Detect which cell encompasses the target text, then output its [x, y] center coordinate. 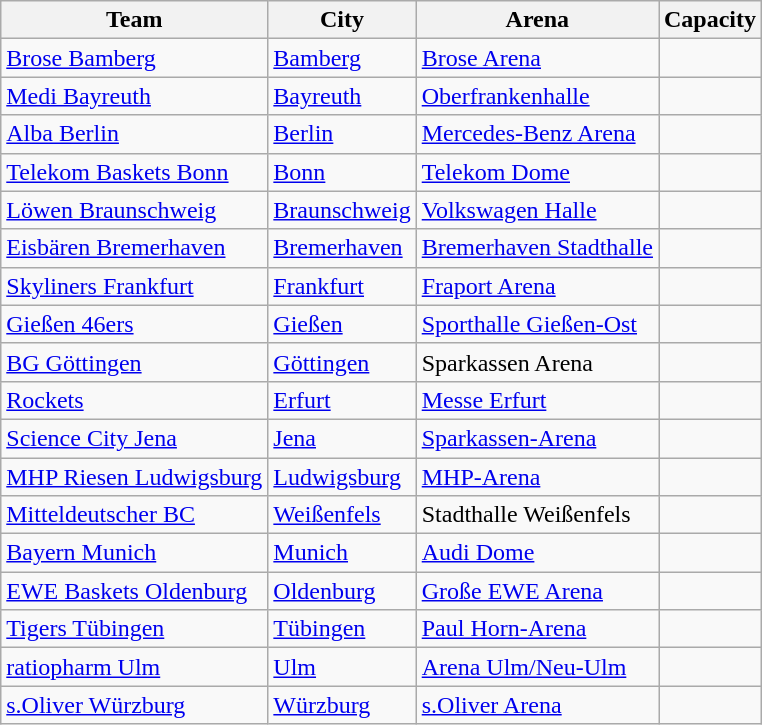
Munich [342, 553]
Berlin [342, 134]
Ludwigsburg [342, 477]
Weißenfels [342, 515]
Eisbären Bremerhaven [134, 248]
Telekom Baskets Bonn [134, 172]
Arena [537, 20]
Oldenburg [342, 591]
Göttingen [342, 362]
Telekom Dome [537, 172]
Brose Bamberg [134, 58]
Würzburg [342, 705]
Jena [342, 438]
Medi Bayreuth [134, 96]
Tigers Tübingen [134, 629]
Bonn [342, 172]
Bayern Munich [134, 553]
Team [134, 20]
Sparkassen Arena [537, 362]
Science City Jena [134, 438]
Arena Ulm/Neu-Ulm [537, 667]
EWE Baskets Oldenburg [134, 591]
Ulm [342, 667]
Volkswagen Halle [537, 210]
Mercedes-Benz Arena [537, 134]
MHP-Arena [537, 477]
Erfurt [342, 400]
Tübingen [342, 629]
Stadthalle Weißenfels [537, 515]
Audi Dome [537, 553]
Bayreuth [342, 96]
BG Göttingen [134, 362]
Mitteldeutscher BC [134, 515]
Gießen [342, 324]
Oberfrankenhalle [537, 96]
Rockets [134, 400]
Bamberg [342, 58]
Braunschweig [342, 210]
City [342, 20]
Frankfurt [342, 286]
Capacity [710, 20]
Messe Erfurt [537, 400]
ratiopharm Ulm [134, 667]
s.Oliver Würzburg [134, 705]
Bremerhaven Stadthalle [537, 248]
Gießen 46ers [134, 324]
Paul Horn-Arena [537, 629]
Große EWE Arena [537, 591]
Sporthalle Gießen-Ost [537, 324]
Alba Berlin [134, 134]
Sparkassen-Arena [537, 438]
Brose Arena [537, 58]
Löwen Braunschweig [134, 210]
Bremerhaven [342, 248]
Skyliners Frankfurt [134, 286]
Fraport Arena [537, 286]
s.Oliver Arena [537, 705]
MHP Riesen Ludwigsburg [134, 477]
